Locate the cell with the specified text and output its [x, y] center coordinate. 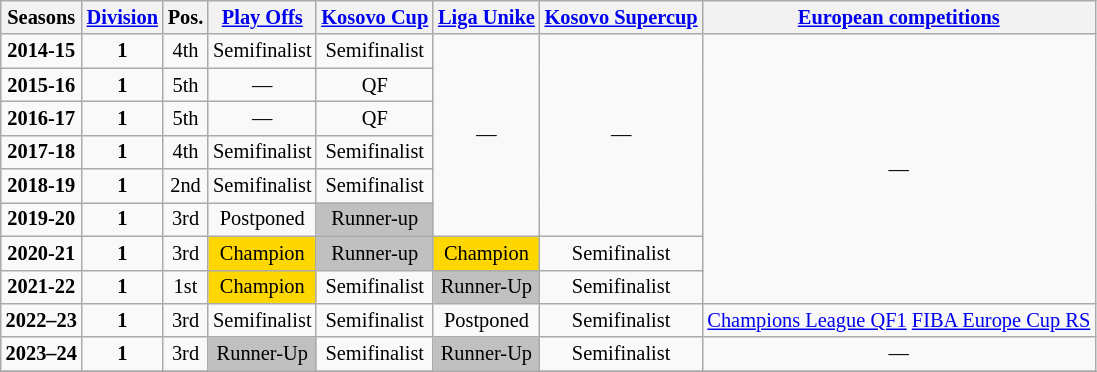
European competitions [898, 17]
2016-17 [42, 118]
Champions League QF1 FIBA Europe Cup RS [898, 320]
2022–23 [42, 320]
Division [122, 17]
Liga Unike [486, 17]
Pos. [186, 17]
Kosovo Supercup [622, 17]
Play Offs [262, 17]
Kosovo Cup [374, 17]
2018-19 [42, 186]
2023–24 [42, 354]
2020-21 [42, 253]
2017-18 [42, 152]
1st [186, 287]
2nd [186, 186]
2019-20 [42, 219]
2014-15 [42, 51]
2015-16 [42, 85]
2021-22 [42, 287]
Seasons [42, 17]
